For the text-containing cell, return its midpoint in [X, Y] coordinate format. 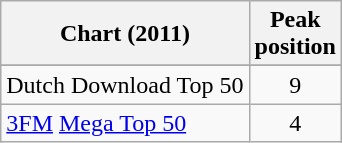
4 [295, 123]
Peakposition [295, 34]
3FM Mega Top 50 [125, 123]
Chart (2011) [125, 34]
9 [295, 85]
Dutch Download Top 50 [125, 85]
